Locate the cell with the specified text and output its (x, y) center coordinate. 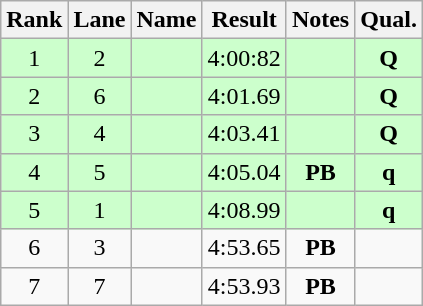
Rank (34, 20)
Name (166, 20)
4:00:82 (244, 58)
4:08.99 (244, 210)
4:01.69 (244, 96)
4:03.41 (244, 134)
Qual. (389, 20)
4:53.65 (244, 248)
4:53.93 (244, 286)
Notes (320, 20)
Lane (100, 20)
4:05.04 (244, 172)
Result (244, 20)
